From the cell containing the given text, extract its center point as (X, Y) coordinate. 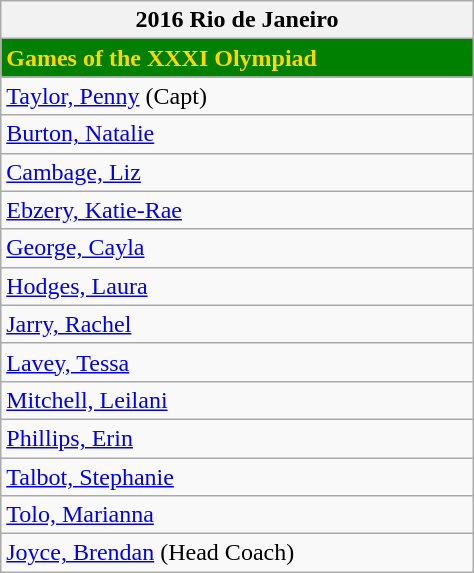
Phillips, Erin (237, 438)
Tolo, Marianna (237, 515)
Talbot, Stephanie (237, 477)
Joyce, Brendan (Head Coach) (237, 553)
Lavey, Tessa (237, 362)
George, Cayla (237, 248)
Burton, Natalie (237, 134)
Games of the XXXI Olympiad (237, 58)
Mitchell, Leilani (237, 400)
Jarry, Rachel (237, 324)
Cambage, Liz (237, 172)
Taylor, Penny (Capt) (237, 96)
Hodges, Laura (237, 286)
Ebzery, Katie-Rae (237, 210)
2016 Rio de Janeiro (237, 20)
